Search for the cell housing the specified text and yield its [X, Y] center coordinate. 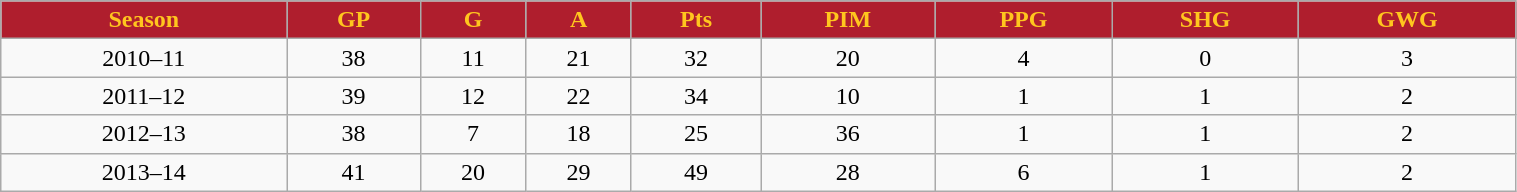
36 [848, 134]
3 [1407, 58]
21 [578, 58]
G [472, 20]
7 [472, 134]
2013–14 [144, 172]
10 [848, 96]
A [578, 20]
11 [472, 58]
Season [144, 20]
Pts [696, 20]
2011–12 [144, 96]
25 [696, 134]
28 [848, 172]
SHG [1205, 20]
GP [354, 20]
2010–11 [144, 58]
39 [354, 96]
GWG [1407, 20]
4 [1024, 58]
22 [578, 96]
34 [696, 96]
PPG [1024, 20]
18 [578, 134]
12 [472, 96]
0 [1205, 58]
PIM [848, 20]
32 [696, 58]
49 [696, 172]
29 [578, 172]
2012–13 [144, 134]
41 [354, 172]
6 [1024, 172]
